Find where the given text appears and provide that cell's center as (X, Y) coordinate. 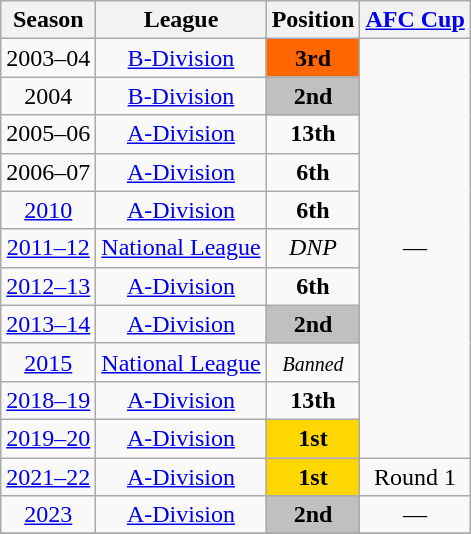
Season (48, 20)
2012–13 (48, 286)
2013–14 (48, 324)
2004 (48, 96)
2005–06 (48, 134)
2019–20 (48, 438)
2023 (48, 515)
DNP (313, 248)
2003–04 (48, 58)
2021–22 (48, 477)
2011–12 (48, 248)
AFC Cup (415, 20)
Round 1 (415, 477)
League (181, 20)
3rd (313, 58)
2018–19 (48, 400)
2015 (48, 362)
Banned (313, 362)
2010 (48, 210)
Position (313, 20)
2006–07 (48, 172)
